Return the (X, Y) coordinate for the center point of the cell that contains the specified text.  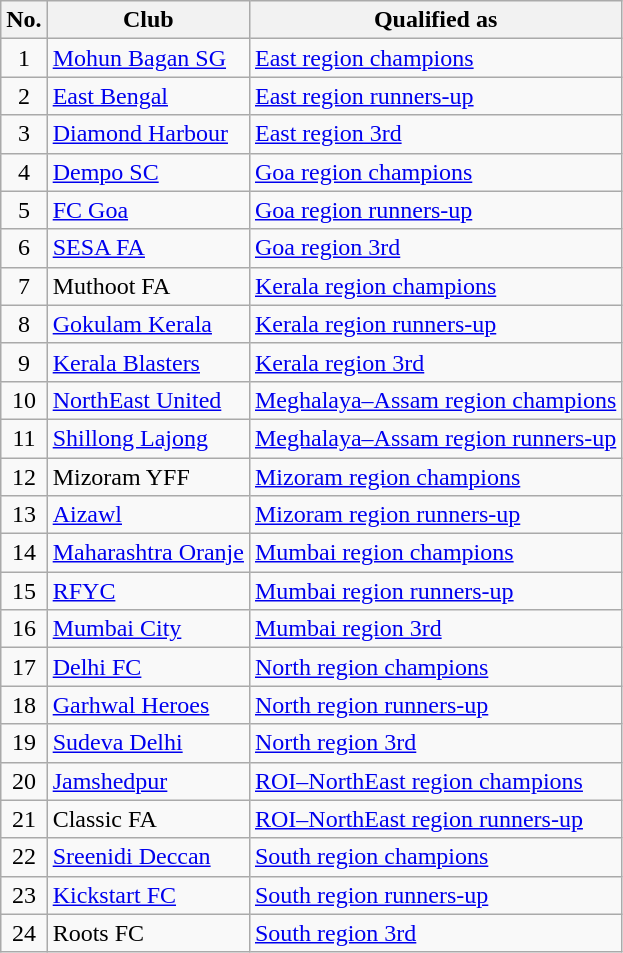
19 (24, 743)
Mohun Bagan SG (148, 58)
Meghalaya–Assam region champions (435, 400)
3 (24, 134)
Sudeva Delhi (148, 743)
Maharashtra Oranje (148, 553)
Classic FA (148, 819)
2 (24, 96)
East region champions (435, 58)
Roots FC (148, 933)
17 (24, 667)
North region runners-up (435, 705)
Goa region 3rd (435, 248)
North region 3rd (435, 743)
Delhi FC (148, 667)
Sreenidi Deccan (148, 857)
Kerala Blasters (148, 362)
Mumbai region 3rd (435, 629)
15 (24, 591)
Kickstart FC (148, 895)
Goa region runners-up (435, 210)
East region runners-up (435, 96)
24 (24, 933)
Mumbai City (148, 629)
Club (148, 20)
Mizoram region champions (435, 477)
NorthEast United (148, 400)
South region 3rd (435, 933)
7 (24, 286)
Qualified as (435, 20)
Mumbai region champions (435, 553)
Aizawl (148, 515)
Muthoot FA (148, 286)
23 (24, 895)
Mizoram YFF (148, 477)
21 (24, 819)
5 (24, 210)
ROI–NorthEast region runners-up (435, 819)
10 (24, 400)
South region champions (435, 857)
12 (24, 477)
North region champions (435, 667)
Kerala region 3rd (435, 362)
1 (24, 58)
Kerala region champions (435, 286)
20 (24, 781)
Mizoram region runners-up (435, 515)
Meghalaya–Assam region runners-up (435, 438)
Goa region champions (435, 172)
16 (24, 629)
FC Goa (148, 210)
East region 3rd (435, 134)
ROI–NorthEast region champions (435, 781)
Mumbai region runners-up (435, 591)
Gokulam Kerala (148, 324)
South region runners-up (435, 895)
22 (24, 857)
9 (24, 362)
18 (24, 705)
8 (24, 324)
14 (24, 553)
SESA FA (148, 248)
4 (24, 172)
11 (24, 438)
Jamshedpur (148, 781)
Kerala region runners-up (435, 324)
Dempo SC (148, 172)
No. (24, 20)
East Bengal (148, 96)
6 (24, 248)
RFYC (148, 591)
Shillong Lajong (148, 438)
13 (24, 515)
Garhwal Heroes (148, 705)
Diamond Harbour (148, 134)
